Locate the cell with the specified text and output its [x, y] center coordinate. 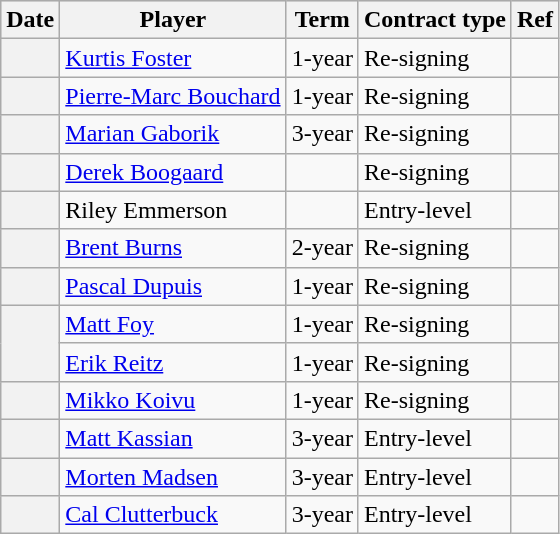
Contract type [434, 20]
Derek Boogaard [173, 172]
Pascal Dupuis [173, 286]
Brent Burns [173, 248]
Riley Emmerson [173, 210]
Matt Kassian [173, 438]
Player [173, 20]
Morten Madsen [173, 477]
Date [30, 20]
Pierre-Marc Bouchard [173, 96]
Kurtis Foster [173, 58]
Matt Foy [173, 324]
Erik Reitz [173, 362]
2-year [322, 248]
Term [322, 20]
Marian Gaborik [173, 134]
Mikko Koivu [173, 400]
Ref [534, 20]
Cal Clutterbuck [173, 515]
